Identify which cell holds the provided text, then report its (x, y) central coordinate. 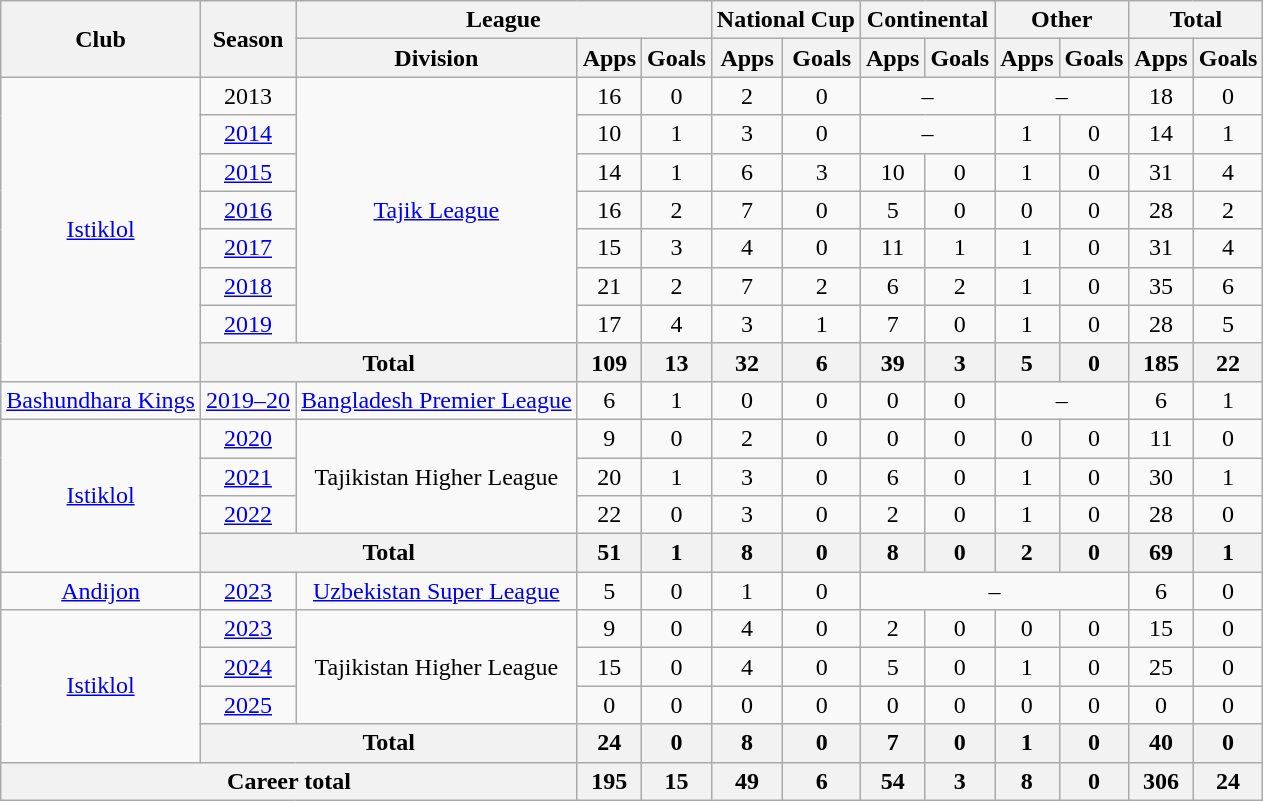
49 (747, 781)
32 (747, 362)
54 (892, 781)
40 (1161, 743)
2019–20 (248, 400)
2024 (248, 667)
185 (1161, 362)
Uzbekistan Super League (437, 591)
Division (437, 58)
2017 (248, 248)
306 (1161, 781)
69 (1161, 553)
18 (1161, 96)
30 (1161, 477)
20 (609, 477)
2020 (248, 438)
2016 (248, 210)
Tajik League (437, 210)
109 (609, 362)
Club (101, 39)
2015 (248, 172)
Career total (289, 781)
17 (609, 324)
League (504, 20)
2018 (248, 286)
39 (892, 362)
2014 (248, 134)
21 (609, 286)
195 (609, 781)
2013 (248, 96)
35 (1161, 286)
Other (1062, 20)
Season (248, 39)
13 (677, 362)
National Cup (786, 20)
2025 (248, 705)
2019 (248, 324)
51 (609, 553)
Andijon (101, 591)
Continental (927, 20)
2021 (248, 477)
2022 (248, 515)
Bashundhara Kings (101, 400)
25 (1161, 667)
Bangladesh Premier League (437, 400)
